Capture the cell that displays the provided text and extract its (x, y) central coordinate. 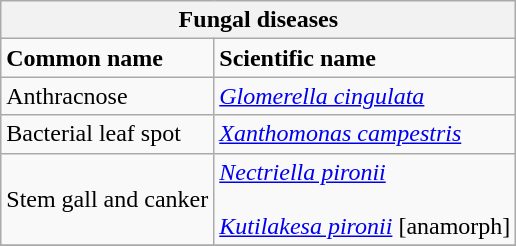
Fungal diseases (258, 20)
Glomerella cingulata (365, 96)
Xanthomonas campestris (365, 134)
Scientific name (365, 58)
Stem gall and canker (108, 199)
Common name (108, 58)
Anthracnose (108, 96)
Bacterial leaf spot (108, 134)
Nectriella pironii Kutilakesa pironii [anamorph] (365, 199)
